Capture the cell that displays the provided text and extract its [x, y] central coordinate. 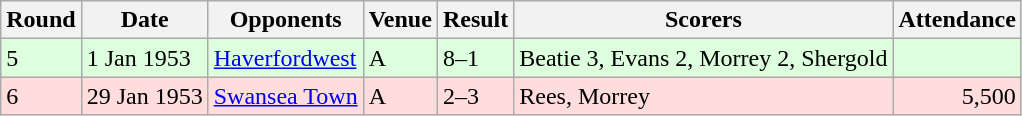
8–1 [475, 58]
Result [475, 20]
Beatie 3, Evans 2, Morrey 2, Shergold [704, 58]
Scorers [704, 20]
Round [41, 20]
Haverfordwest [286, 58]
5 [41, 58]
Swansea Town [286, 96]
Opponents [286, 20]
Date [144, 20]
2–3 [475, 96]
Rees, Morrey [704, 96]
5,500 [957, 96]
Venue [400, 20]
29 Jan 1953 [144, 96]
Attendance [957, 20]
6 [41, 96]
1 Jan 1953 [144, 58]
